For the text-containing cell, return its midpoint in [x, y] coordinate format. 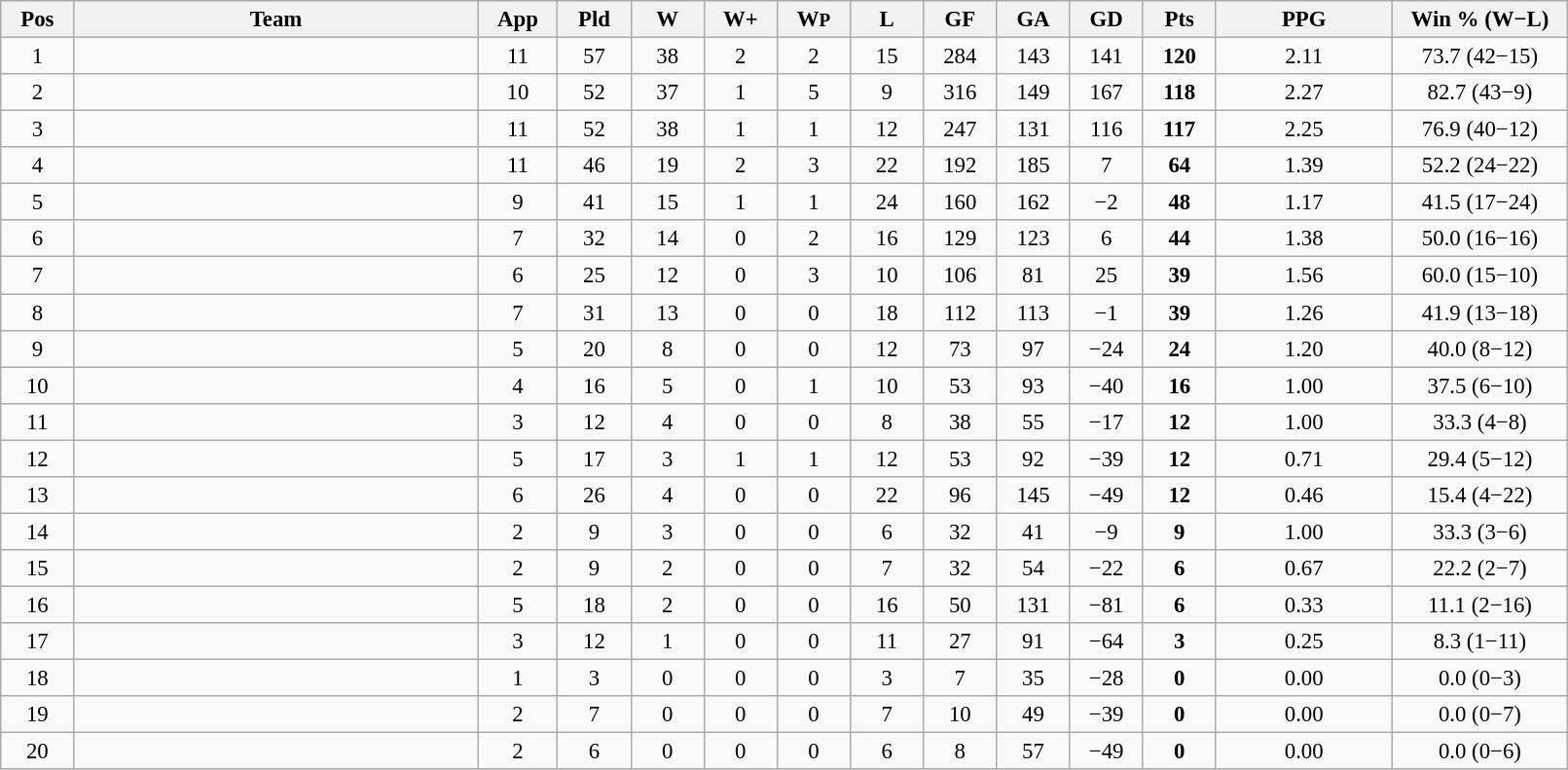
Pld [594, 19]
55 [1034, 422]
106 [960, 275]
35 [1034, 678]
120 [1180, 56]
2.25 [1304, 129]
167 [1106, 92]
Team [276, 19]
1.39 [1304, 165]
29.4 (5−12) [1479, 458]
2.11 [1304, 56]
46 [594, 165]
0.46 [1304, 495]
0.0 (0−7) [1479, 715]
141 [1106, 56]
Win % (W−L) [1479, 19]
GD [1106, 19]
PPG [1304, 19]
22.2 (2−7) [1479, 568]
41.9 (13−18) [1479, 312]
0.25 [1304, 642]
91 [1034, 642]
37 [668, 92]
W+ [740, 19]
0.0 (0−3) [1479, 678]
−28 [1106, 678]
96 [960, 495]
50.0 (16−16) [1479, 238]
1.38 [1304, 238]
33.3 (3−6) [1479, 532]
73 [960, 348]
0.67 [1304, 568]
App [518, 19]
247 [960, 129]
26 [594, 495]
11.1 (2−16) [1479, 605]
−2 [1106, 202]
112 [960, 312]
1.20 [1304, 348]
W [668, 19]
50 [960, 605]
37.5 (6−10) [1479, 385]
149 [1034, 92]
92 [1034, 458]
162 [1034, 202]
44 [1180, 238]
−81 [1106, 605]
Pts [1180, 19]
52.2 (24−22) [1479, 165]
33.3 (4−8) [1479, 422]
2.27 [1304, 92]
48 [1180, 202]
40.0 (8−12) [1479, 348]
−1 [1106, 312]
54 [1034, 568]
160 [960, 202]
192 [960, 165]
60.0 (15−10) [1479, 275]
185 [1034, 165]
316 [960, 92]
82.7 (43−9) [1479, 92]
73.7 (42−15) [1479, 56]
−64 [1106, 642]
1.56 [1304, 275]
15.4 (4−22) [1479, 495]
113 [1034, 312]
−9 [1106, 532]
97 [1034, 348]
0.71 [1304, 458]
WP [814, 19]
145 [1034, 495]
76.9 (40−12) [1479, 129]
49 [1034, 715]
41.5 (17−24) [1479, 202]
0.0 (0−6) [1479, 752]
8.3 (1−11) [1479, 642]
Pos [37, 19]
−22 [1106, 568]
81 [1034, 275]
123 [1034, 238]
117 [1180, 129]
−17 [1106, 422]
143 [1034, 56]
284 [960, 56]
1.26 [1304, 312]
129 [960, 238]
31 [594, 312]
93 [1034, 385]
1.17 [1304, 202]
GA [1034, 19]
27 [960, 642]
−40 [1106, 385]
118 [1180, 92]
116 [1106, 129]
0.33 [1304, 605]
64 [1180, 165]
−24 [1106, 348]
L [888, 19]
GF [960, 19]
